From the cell containing the given text, extract its center point as [X, Y] coordinate. 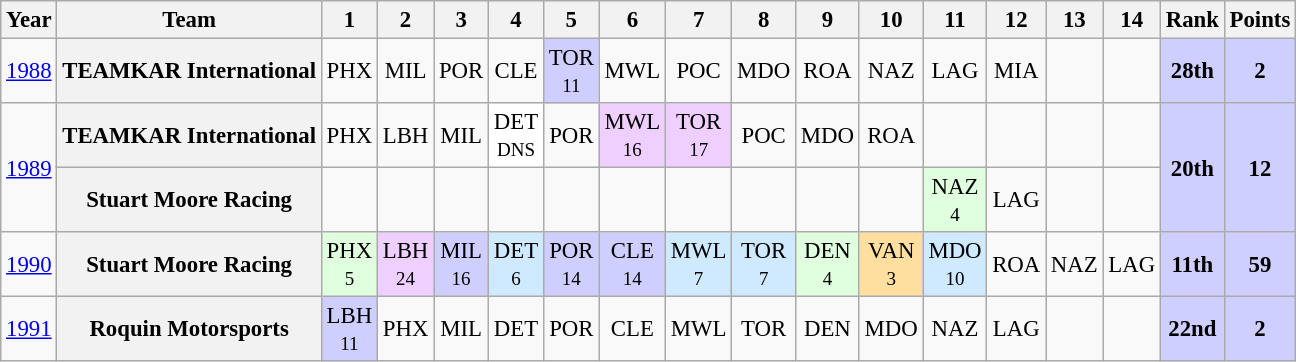
TOR17 [698, 136]
VAN3 [891, 264]
Team [189, 20]
1988 [29, 72]
3 [462, 20]
TOR11 [571, 72]
14 [1132, 20]
DEN [828, 330]
CLE14 [632, 264]
20th [1192, 168]
11th [1192, 264]
MWL16 [632, 136]
Points [1260, 20]
Year [29, 20]
POR14 [571, 264]
5 [571, 20]
1 [349, 20]
DET6 [516, 264]
13 [1074, 20]
LBH11 [349, 330]
1991 [29, 330]
LBH24 [405, 264]
DETDNS [516, 136]
7 [698, 20]
8 [764, 20]
TOR [764, 330]
1990 [29, 264]
MIA [1016, 72]
9 [828, 20]
1989 [29, 168]
TOR7 [764, 264]
Roquin Motorsports [189, 330]
4 [516, 20]
MWL7 [698, 264]
28th [1192, 72]
LBH [405, 136]
6 [632, 20]
Rank [1192, 20]
11 [955, 20]
MIL16 [462, 264]
DET [516, 330]
MDO10 [955, 264]
22nd [1192, 330]
59 [1260, 264]
PHX5 [349, 264]
DEN4 [828, 264]
NAZ4 [955, 200]
10 [891, 20]
